Return the (x, y) coordinate for the center point of the cell that contains the specified text.  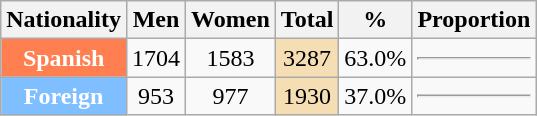
37.0% (376, 96)
% (376, 20)
63.0% (376, 58)
977 (231, 96)
Women (231, 20)
Foreign (64, 96)
1704 (156, 58)
1930 (307, 96)
Proportion (474, 20)
Spanish (64, 58)
953 (156, 96)
1583 (231, 58)
Nationality (64, 20)
3287 (307, 58)
Total (307, 20)
Men (156, 20)
